Determine the [X, Y] coordinate at the center of the cell enclosing the given text.  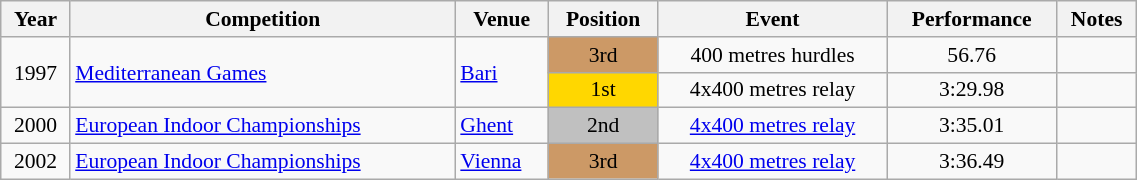
2nd [603, 126]
3:29.98 [972, 90]
Venue [502, 19]
56.76 [972, 55]
2000 [36, 126]
1st [603, 90]
2002 [36, 162]
Bari [502, 72]
Position [603, 19]
Performance [972, 19]
400 metres hurdles [772, 55]
Mediterranean Games [262, 72]
Vienna [502, 162]
1997 [36, 72]
Year [36, 19]
Event [772, 19]
Notes [1096, 19]
3:36.49 [972, 162]
Ghent [502, 126]
3:35.01 [972, 126]
Competition [262, 19]
